For the text-containing cell, return its midpoint in [x, y] coordinate format. 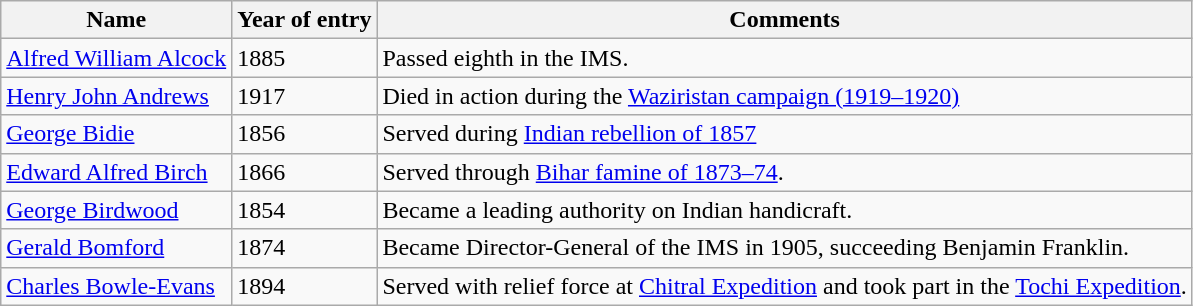
Died in action during the Waziristan campaign (1919–1920) [784, 96]
Charles Bowle-Evans [116, 286]
Became Director-General of the IMS in 1905, succeeding Benjamin Franklin. [784, 248]
Served during Indian rebellion of 1857 [784, 134]
Became a leading authority on Indian handicraft. [784, 210]
George Bidie [116, 134]
1894 [304, 286]
1866 [304, 172]
1856 [304, 134]
Henry John Andrews [116, 96]
1917 [304, 96]
1885 [304, 58]
George Birdwood [116, 210]
Passed eighth in the IMS. [784, 58]
Comments [784, 20]
Alfred William Alcock [116, 58]
Edward Alfred Birch [116, 172]
1874 [304, 248]
Name [116, 20]
Served through Bihar famine of 1873–74. [784, 172]
Served with relief force at Chitral Expedition and took part in the Tochi Expedition. [784, 286]
Year of entry [304, 20]
1854 [304, 210]
Gerald Bomford [116, 248]
